Return (x, y) of the center of cell containing provided text 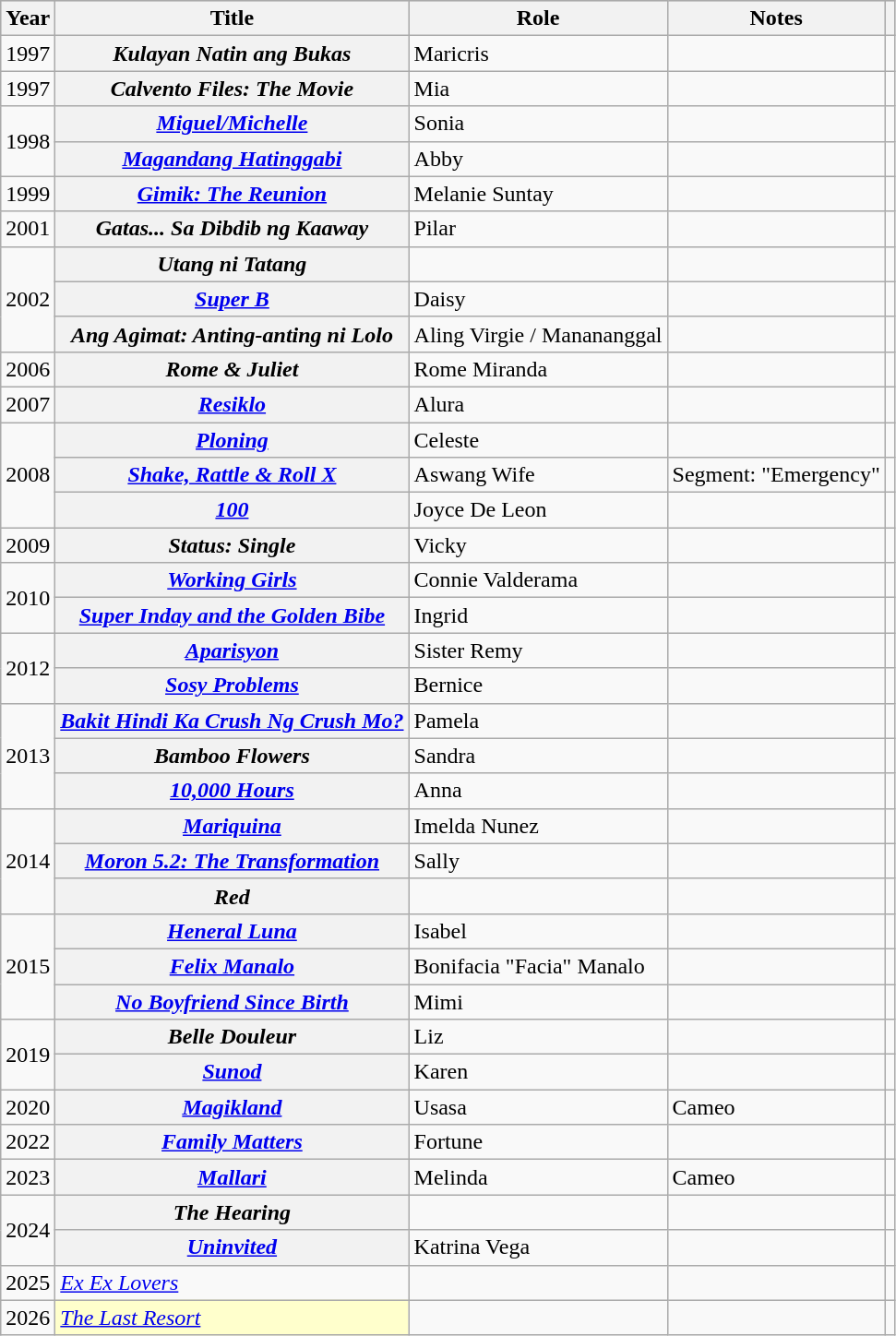
100 (233, 510)
2015 (28, 966)
2010 (28, 598)
Heneral Luna (233, 931)
Bonifacia "Facia" Manalo (538, 966)
Imelda Nunez (538, 826)
Magikland (233, 1107)
Magandang Hatinggabi (233, 159)
Felix Manalo (233, 966)
No Boyfriend Since Birth (233, 1001)
Sally (538, 861)
Title (233, 18)
Belle Douleur (233, 1037)
Ingrid (538, 615)
Melanie Suntay (538, 194)
2020 (28, 1107)
Sosy Problems (233, 686)
Status: Single (233, 545)
Family Matters (233, 1142)
2014 (28, 861)
10,000 Hours (233, 791)
Bamboo Flowers (233, 756)
Maricris (538, 54)
Utang ni Tatang (233, 264)
2006 (28, 369)
2022 (28, 1142)
Segment: "Emergency" (776, 475)
The Hearing (233, 1212)
Bernice (538, 686)
Sandra (538, 756)
Gatas... Sa Dibdib ng Kaaway (233, 229)
Calvento Files: The Movie (233, 89)
Uninvited (233, 1247)
Sunod (233, 1072)
2019 (28, 1055)
Ex Ex Lovers (233, 1282)
2007 (28, 404)
Aparisyon (233, 650)
2009 (28, 545)
2008 (28, 475)
Resiklo (233, 404)
Pamela (538, 721)
Anna (538, 791)
Melinda (538, 1177)
Bakit Hindi Ka Crush Ng Crush Mo? (233, 721)
Mallari (233, 1177)
Aling Virgie / Manananggal (538, 334)
Mimi (538, 1001)
Kulayan Natin ang Bukas (233, 54)
2024 (28, 1230)
Vicky (538, 545)
Sister Remy (538, 650)
2012 (28, 668)
Karen (538, 1072)
Usasa (538, 1107)
Working Girls (233, 580)
2002 (28, 299)
Mariquina (233, 826)
Mia (538, 89)
Aswang Wife (538, 475)
Alura (538, 404)
Shake, Rattle & Roll X (233, 475)
2023 (28, 1177)
Super B (233, 299)
Abby (538, 159)
Isabel (538, 931)
1999 (28, 194)
The Last Resort (233, 1318)
Liz (538, 1037)
Rome & Juliet (233, 369)
Connie Valderama (538, 580)
Sonia (538, 124)
Gimik: The Reunion (233, 194)
Year (28, 18)
Ang Agimat: Anting-anting ni Lolo (233, 334)
Super Inday and the Golden Bibe (233, 615)
Fortune (538, 1142)
Role (538, 18)
2025 (28, 1282)
Miguel/Michelle (233, 124)
2026 (28, 1318)
Pilar (538, 229)
Daisy (538, 299)
Joyce De Leon (538, 510)
Moron 5.2: The Transformation (233, 861)
2013 (28, 756)
Celeste (538, 440)
Ploning (233, 440)
Red (233, 896)
1998 (28, 141)
Rome Miranda (538, 369)
2001 (28, 229)
Notes (776, 18)
Katrina Vega (538, 1247)
